Locate the cell with the specified text and output its [x, y] center coordinate. 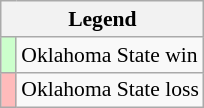
Oklahoma State win [110, 55]
Legend [102, 19]
Oklahoma State loss [110, 90]
